Locate the cell with the specified text and output its (x, y) center coordinate. 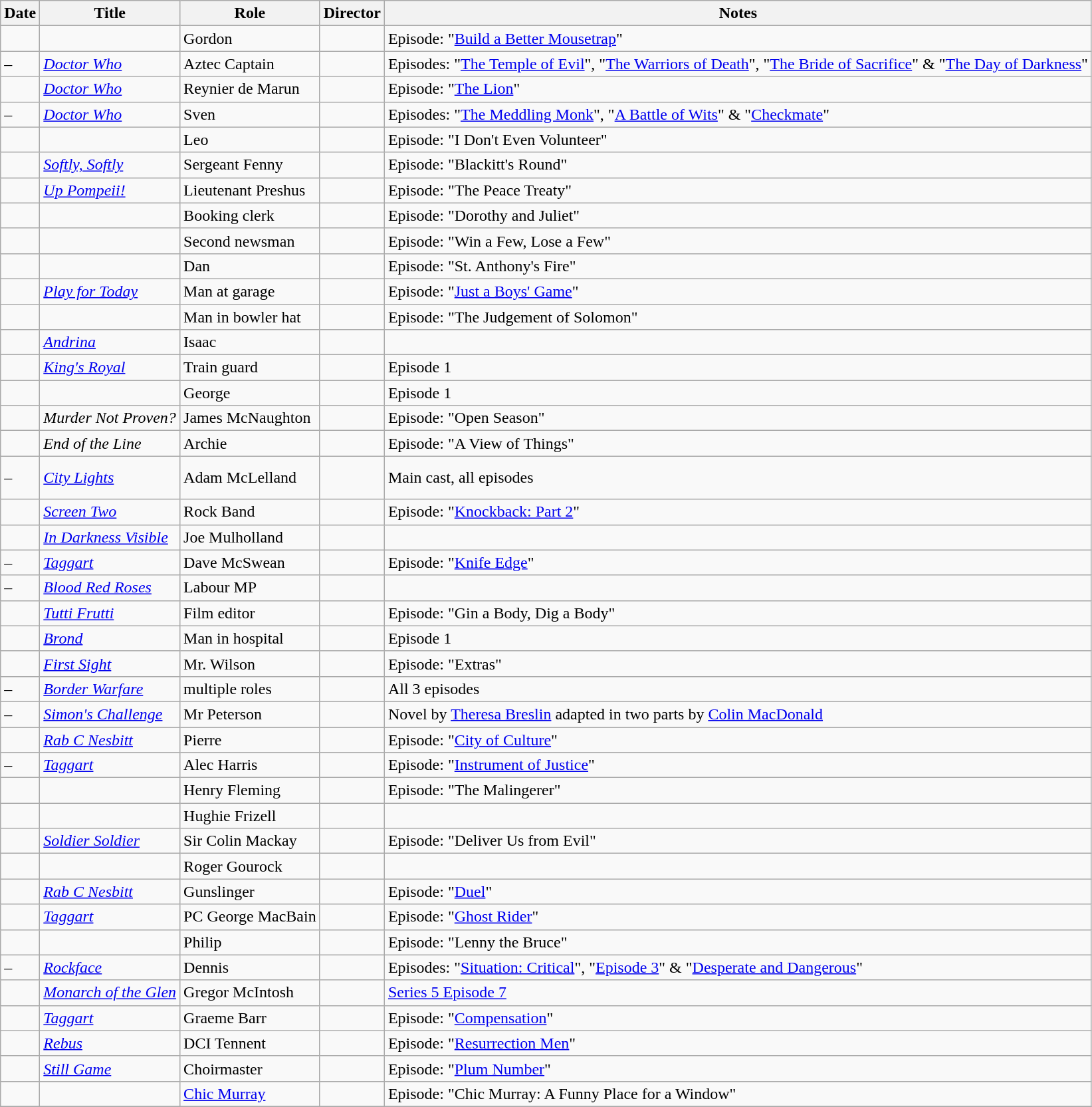
Episode: "Gin a Body, Dig a Body" (738, 613)
Director (352, 13)
Mr Peterson (250, 714)
Episode: "The Malingerer" (738, 791)
Alec Harris (250, 765)
Episode: "Build a Better Mousetrap" (738, 39)
Main cast, all episodes (738, 477)
Episode: "A View of Things" (738, 443)
Episode: "Plum Number" (738, 1068)
Episode: "Win a Few, Lose a Few" (738, 241)
Softly, Softly (110, 165)
Andrina (110, 342)
Hughie Frizell (250, 816)
Chic Murray (250, 1094)
Episode: "The Peace Treaty" (738, 190)
In Darkness Visible (110, 537)
Booking clerk (250, 215)
Monarch of the Glen (110, 993)
Labour MP (250, 588)
End of the Line (110, 443)
multiple roles (250, 689)
Episode: "City of Culture" (738, 740)
Episode: "Extras" (738, 664)
Isaac (250, 342)
George (250, 393)
Episode: "I Don't Even Volunteer" (738, 140)
Date (20, 13)
Lieutenant Preshus (250, 190)
Mr. Wilson (250, 664)
DCI Tennent (250, 1043)
Tutti Frutti (110, 613)
Episode: "Open Season" (738, 418)
Gregor McIntosh (250, 993)
Gunslinger (250, 892)
Simon's Challenge (110, 714)
Man in hospital (250, 638)
Roger Gourock (250, 866)
Notes (738, 13)
Choirmaster (250, 1068)
Title (110, 13)
Philip (250, 942)
James McNaughton (250, 418)
Up Pompeii! (110, 190)
Pierre (250, 740)
Dan (250, 266)
Murder Not Proven? (110, 418)
Sergeant Fenny (250, 165)
Episode: "Just a Boys' Game" (738, 291)
Episode: "Dorothy and Juliet" (738, 215)
Play for Today (110, 291)
Blood Red Roses (110, 588)
Episode: "Knife Edge" (738, 562)
Episode: "Chic Murray: A Funny Place for a Window" (738, 1094)
Rebus (110, 1043)
Reynier de Marun (250, 89)
Screen Two (110, 512)
First Sight (110, 664)
Joe Mulholland (250, 537)
Adam McLelland (250, 477)
Dave McSwean (250, 562)
All 3 episodes (738, 689)
King's Royal (110, 368)
Still Game (110, 1068)
Episode: "The Lion" (738, 89)
Role (250, 13)
Dennis (250, 967)
Train guard (250, 368)
Aztec Captain (250, 64)
Brond (110, 638)
Sir Colin Mackay (250, 841)
Novel by Theresa Breslin adapted in two parts by Colin MacDonald (738, 714)
Man in bowler hat (250, 317)
Episode: "St. Anthony's Fire" (738, 266)
Episode: "Duel" (738, 892)
Gordon (250, 39)
Episode: "Deliver Us from Evil" (738, 841)
Episodes: "The Meddling Monk", "A Battle of Wits" & "Checkmate" (738, 114)
Rockface (110, 967)
Rock Band (250, 512)
Graeme Barr (250, 1018)
Episode: "The Judgement of Solomon" (738, 317)
Film editor (250, 613)
PC George MacBain (250, 917)
Episode: "Compensation" (738, 1018)
Episode: "Resurrection Men" (738, 1043)
Henry Fleming (250, 791)
Leo (250, 140)
City Lights (110, 477)
Series 5 Episode 7 (738, 993)
Man at garage (250, 291)
Episode: "Blackitt's Round" (738, 165)
Episodes: "The Temple of Evil", "The Warriors of Death", "The Bride of Sacrifice" & "The Day of Darkness" (738, 64)
Episode: "Lenny the Bruce" (738, 942)
Episode: "Instrument of Justice" (738, 765)
Episodes: "Situation: Critical", "Episode 3" & "Desperate and Dangerous" (738, 967)
Soldier Soldier (110, 841)
Sven (250, 114)
Episode: "Knockback: Part 2" (738, 512)
Episode: "Ghost Rider" (738, 917)
Second newsman (250, 241)
Border Warfare (110, 689)
Archie (250, 443)
